Detect which cell encompasses the target text, then output its [X, Y] center coordinate. 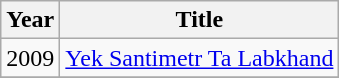
Year [30, 20]
Title [200, 20]
2009 [30, 58]
Yek Santimetr Ta Labkhand [200, 58]
